Pinpoint the cell where the given text exists, returning its [X, Y] midpoint coordinate. 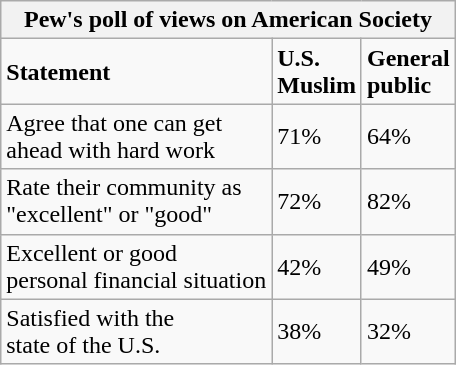
64% [408, 136]
Agree that one can get ahead with hard work [136, 136]
Excellent or good personal financial situation [136, 266]
38% [317, 332]
U.S. Muslim [317, 72]
42% [317, 266]
Pew's poll of views on American Society [228, 20]
32% [408, 332]
71% [317, 136]
Satisfied with the state of the U.S. [136, 332]
49% [408, 266]
72% [317, 202]
82% [408, 202]
Statement [136, 72]
Rate their community as "excellent" or "good" [136, 202]
General public [408, 72]
